Find where the given text appears and provide that cell's center as [x, y] coordinate. 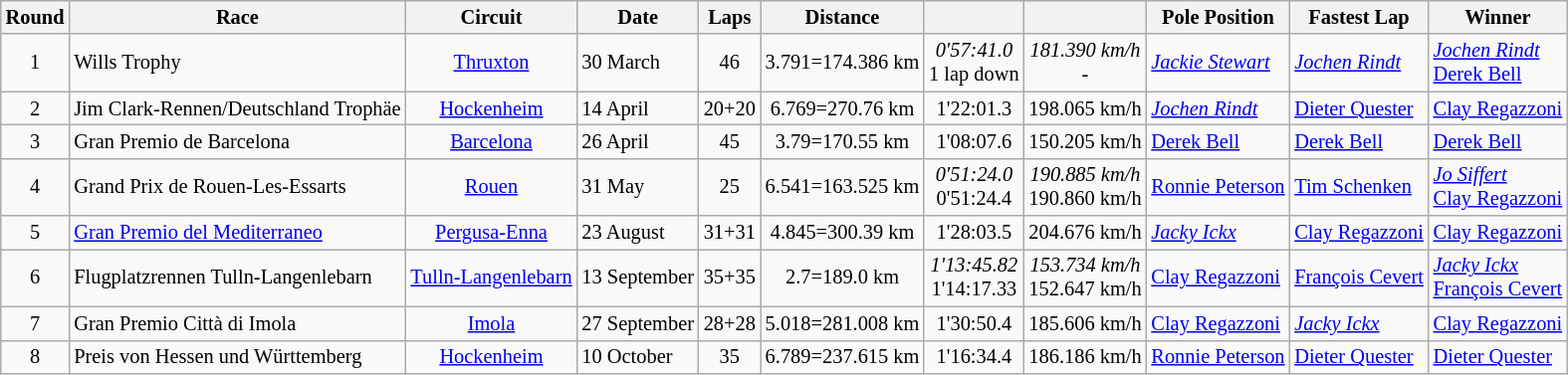
4.845=300.39 km [842, 233]
Circuit [491, 17]
6.769=270.76 km [842, 108]
Preis von Hessen und Württemberg [237, 357]
150.205 km/h [1085, 141]
2 [36, 108]
Pole Position [1218, 17]
François Cevert [1358, 278]
3.79=170.55 km [842, 141]
1'08:07.6 [974, 141]
27 September [637, 323]
Date [637, 17]
7 [36, 323]
20+20 [730, 108]
198.065 km/h [1085, 108]
46 [730, 63]
3.791=174.386 km [842, 63]
28+28 [730, 323]
Winner [1497, 17]
Wills Trophy [237, 63]
Jackie Stewart [1218, 63]
35+35 [730, 278]
204.676 km/h [1085, 233]
0'51:24.00'51:24.4 [974, 187]
1 [36, 63]
6 [36, 278]
Tulln-Langenlebarn [491, 278]
26 April [637, 141]
31+31 [730, 233]
186.186 km/h [1085, 357]
Race [237, 17]
Barcelona [491, 141]
6.789=237.615 km [842, 357]
35 [730, 357]
Pergusa-Enna [491, 233]
5.018=281.008 km [842, 323]
Gran Premio Città di Imola [237, 323]
30 March [637, 63]
8 [36, 357]
153.734 km/h152.647 km/h [1085, 278]
Thruxton [491, 63]
Flugplatzrennen Tulln-Langenlebarn [237, 278]
Gran Premio del Mediterraneo [237, 233]
13 September [637, 278]
14 April [637, 108]
5 [36, 233]
Jacky Ickx François Cevert [1497, 278]
Tim Schenken [1358, 187]
1'16:34.4 [974, 357]
4 [36, 187]
23 August [637, 233]
Distance [842, 17]
3 [36, 141]
181.390 km/h- [1085, 63]
Gran Premio de Barcelona [237, 141]
1'22:01.3 [974, 108]
Jo Siffert Clay Regazzoni [1497, 187]
Fastest Lap [1358, 17]
6.541=163.525 km [842, 187]
Imola [491, 323]
Laps [730, 17]
2.7=189.0 km [842, 278]
190.885 km/h190.860 km/h [1085, 187]
Grand Prix de Rouen-Les-Essarts [237, 187]
1'13:45.821'14:17.33 [974, 278]
Round [36, 17]
25 [730, 187]
0'57:41.01 lap down [974, 63]
185.606 km/h [1085, 323]
1'28:03.5 [974, 233]
1'30:50.4 [974, 323]
45 [730, 141]
Jochen Rindt Derek Bell [1497, 63]
10 October [637, 357]
Rouen [491, 187]
Jim Clark-Rennen/Deutschland Trophäe [237, 108]
31 May [637, 187]
